Locate the cell with the specified text and output its [X, Y] center coordinate. 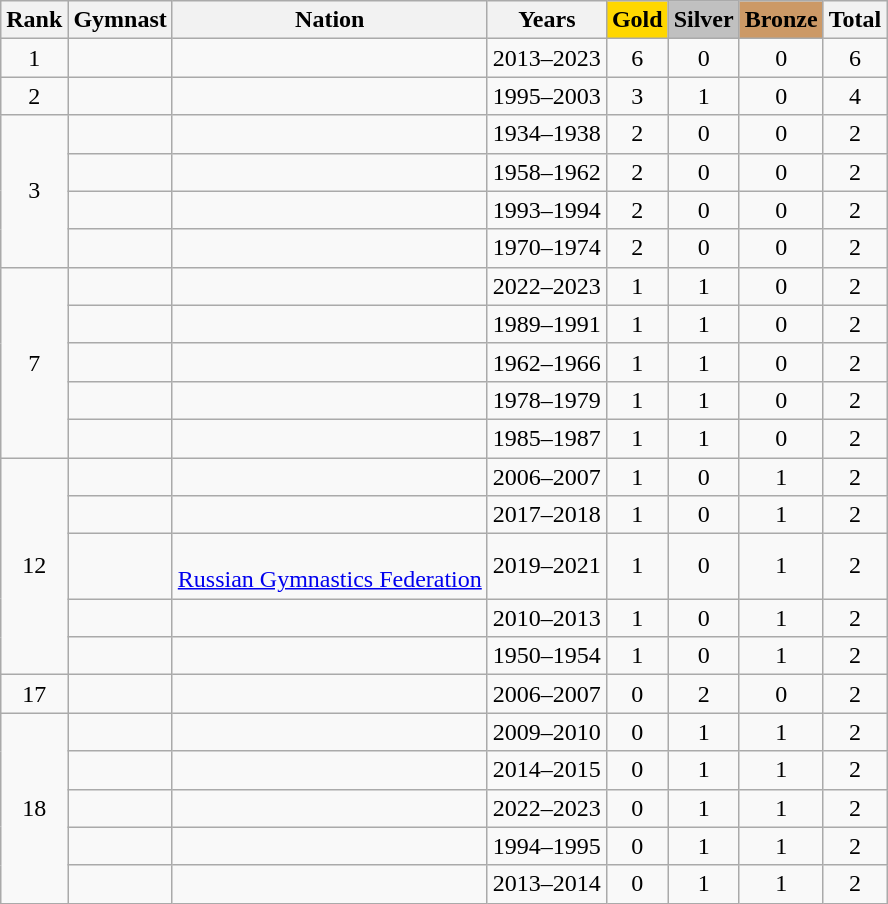
1993–1994 [546, 210]
1989–1991 [546, 324]
Silver [704, 20]
1994–1995 [546, 846]
18 [34, 808]
1978–1979 [546, 400]
1970–1974 [546, 248]
1950–1954 [546, 656]
2019–2021 [546, 566]
Gold [637, 20]
4 [855, 96]
2014–2015 [546, 770]
Years [546, 20]
Rank [34, 20]
1934–1938 [546, 134]
2017–2018 [546, 515]
1995–2003 [546, 96]
2013–2014 [546, 884]
2013–2023 [546, 58]
2010–2013 [546, 618]
Bronze [781, 20]
7 [34, 362]
Total [855, 20]
Russian Gymnastics Federation [330, 566]
Nation [330, 20]
12 [34, 566]
1985–1987 [546, 438]
Gymnast [120, 20]
2009–2010 [546, 732]
17 [34, 694]
1962–1966 [546, 362]
1958–1962 [546, 172]
